Pinpoint the cell where the given text exists, returning its (x, y) midpoint coordinate. 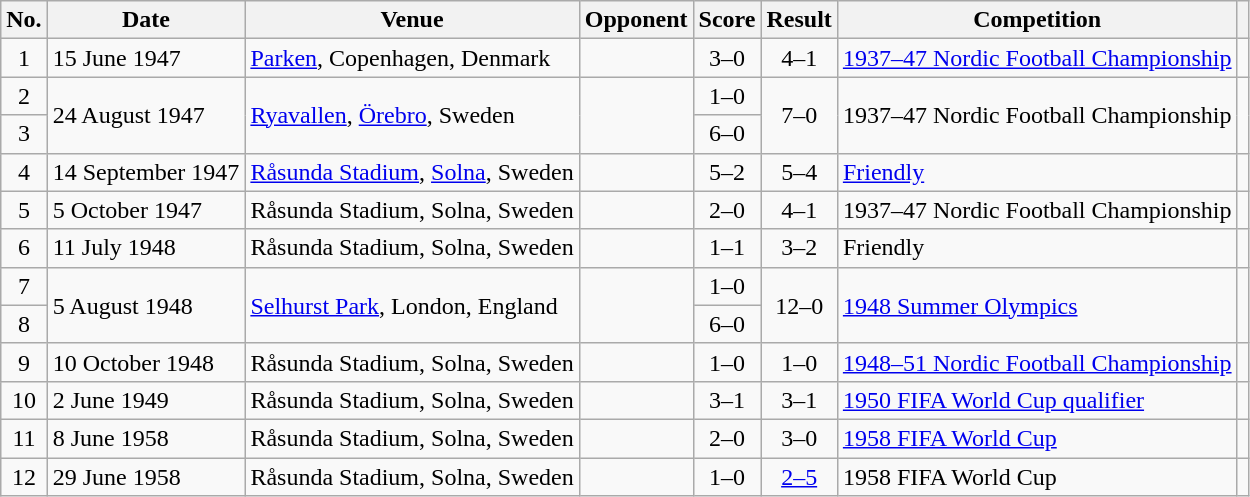
10 October 1948 (146, 362)
2–5 (799, 477)
14 September 1947 (146, 172)
15 June 1947 (146, 58)
9 (24, 362)
1948 Summer Olympics (1037, 305)
12–0 (799, 305)
3–2 (799, 248)
1 (24, 58)
11 (24, 438)
2 (24, 96)
29 June 1958 (146, 477)
5–2 (727, 172)
11 July 1948 (146, 248)
7–0 (799, 115)
5–4 (799, 172)
8 (24, 324)
5 August 1948 (146, 305)
5 (24, 210)
12 (24, 477)
Opponent (636, 20)
1948–51 Nordic Football Championship (1037, 362)
10 (24, 400)
Score (727, 20)
Competition (1037, 20)
3 (24, 134)
6 (24, 248)
Date (146, 20)
8 June 1958 (146, 438)
24 August 1947 (146, 115)
No. (24, 20)
Venue (412, 20)
Result (799, 20)
7 (24, 286)
1–1 (727, 248)
4 (24, 172)
Parken, Copenhagen, Denmark (412, 58)
Ryavallen, Örebro, Sweden (412, 115)
2 June 1949 (146, 400)
5 October 1947 (146, 210)
Selhurst Park, London, England (412, 305)
1950 FIFA World Cup qualifier (1037, 400)
